Capture the cell that displays the provided text and extract its (X, Y) central coordinate. 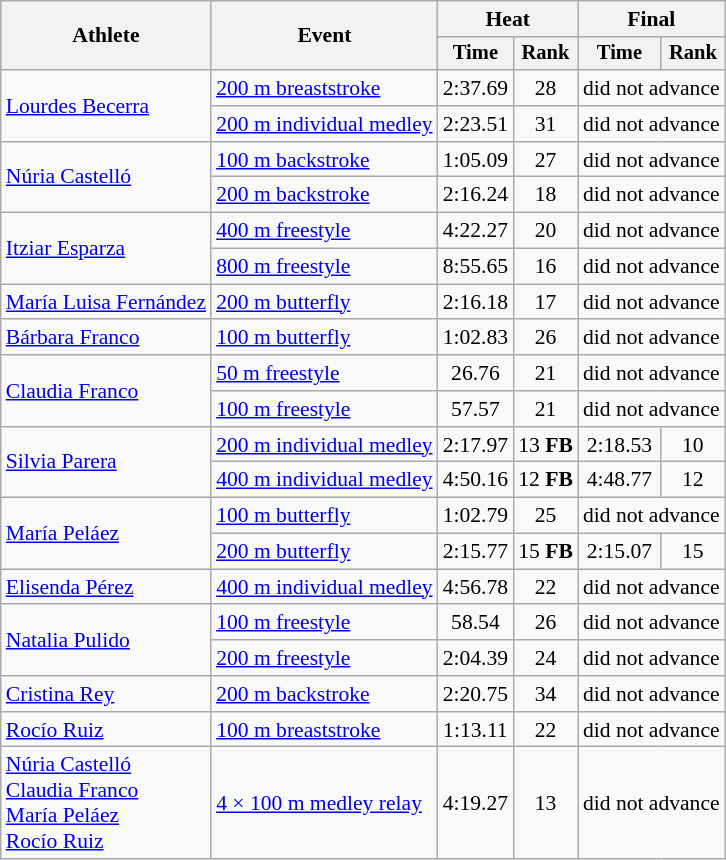
4:56.78 (476, 587)
Heat (508, 19)
1:02.79 (476, 516)
2:15.77 (476, 552)
Claudia Franco (106, 390)
16 (546, 267)
2:17.97 (476, 445)
María Luisa Fernández (106, 302)
15 (693, 552)
1:02.83 (476, 338)
100 m breaststroke (324, 730)
28 (546, 88)
50 m freestyle (324, 373)
4:48.77 (620, 480)
Itziar Esparza (106, 248)
10 (693, 445)
8:55.65 (476, 267)
20 (546, 231)
17 (546, 302)
Núria CastellóClaudia FrancoMaría PeláezRocío Ruiz (106, 803)
1:05.09 (476, 160)
Final (652, 19)
12 FB (546, 480)
4 × 100 m medley relay (324, 803)
12 (693, 480)
58.54 (476, 623)
15 FB (546, 552)
2:16.18 (476, 302)
100 m backstroke (324, 160)
18 (546, 195)
Bárbara Franco (106, 338)
Event (324, 36)
200 m breaststroke (324, 88)
200 m freestyle (324, 658)
13 (546, 803)
Rocío Ruiz (106, 730)
13 FB (546, 445)
57.57 (476, 409)
2:18.53 (620, 445)
1:13.11 (476, 730)
27 (546, 160)
2:37.69 (476, 88)
4:50.16 (476, 480)
2:23.51 (476, 124)
4:19.27 (476, 803)
Athlete (106, 36)
Cristina Rey (106, 694)
Natalia Pulido (106, 640)
4:22.27 (476, 231)
26.76 (476, 373)
34 (546, 694)
Núria Castelló (106, 178)
31 (546, 124)
2:16.24 (476, 195)
Elisenda Pérez (106, 587)
Lourdes Becerra (106, 106)
2:20.75 (476, 694)
25 (546, 516)
María Peláez (106, 534)
400 m freestyle (324, 231)
24 (546, 658)
2:15.07 (620, 552)
2:04.39 (476, 658)
800 m freestyle (324, 267)
Silvia Parera (106, 462)
